Identify which cell holds the provided text, then report its (x, y) central coordinate. 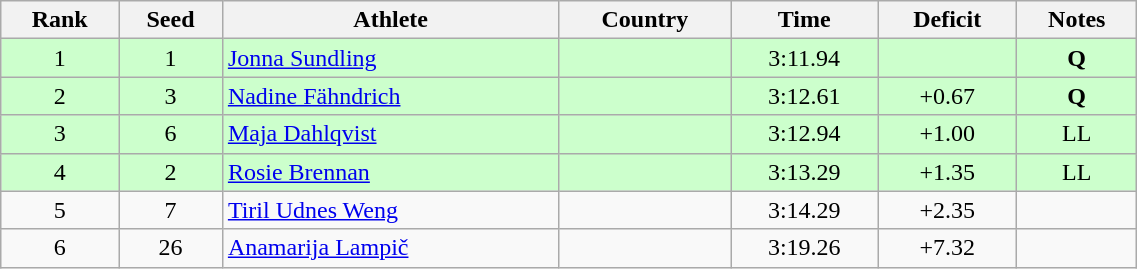
26 (171, 248)
Athlete (390, 20)
Tiril Udnes Weng (390, 210)
+0.67 (948, 96)
Deficit (948, 20)
Rank (60, 20)
+2.35 (948, 210)
Rosie Brennan (390, 172)
3:13.29 (804, 172)
+7.32 (948, 248)
Country (645, 20)
Anamarija Lampič (390, 248)
5 (60, 210)
7 (171, 210)
Notes (1077, 20)
+1.00 (948, 134)
Maja Dahlqvist (390, 134)
3:12.94 (804, 134)
Time (804, 20)
3:12.61 (804, 96)
+1.35 (948, 172)
Jonna Sundling (390, 58)
3:14.29 (804, 210)
Nadine Fähndrich (390, 96)
Seed (171, 20)
4 (60, 172)
3:11.94 (804, 58)
3:19.26 (804, 248)
